Identify which cell holds the provided text, then report its (x, y) central coordinate. 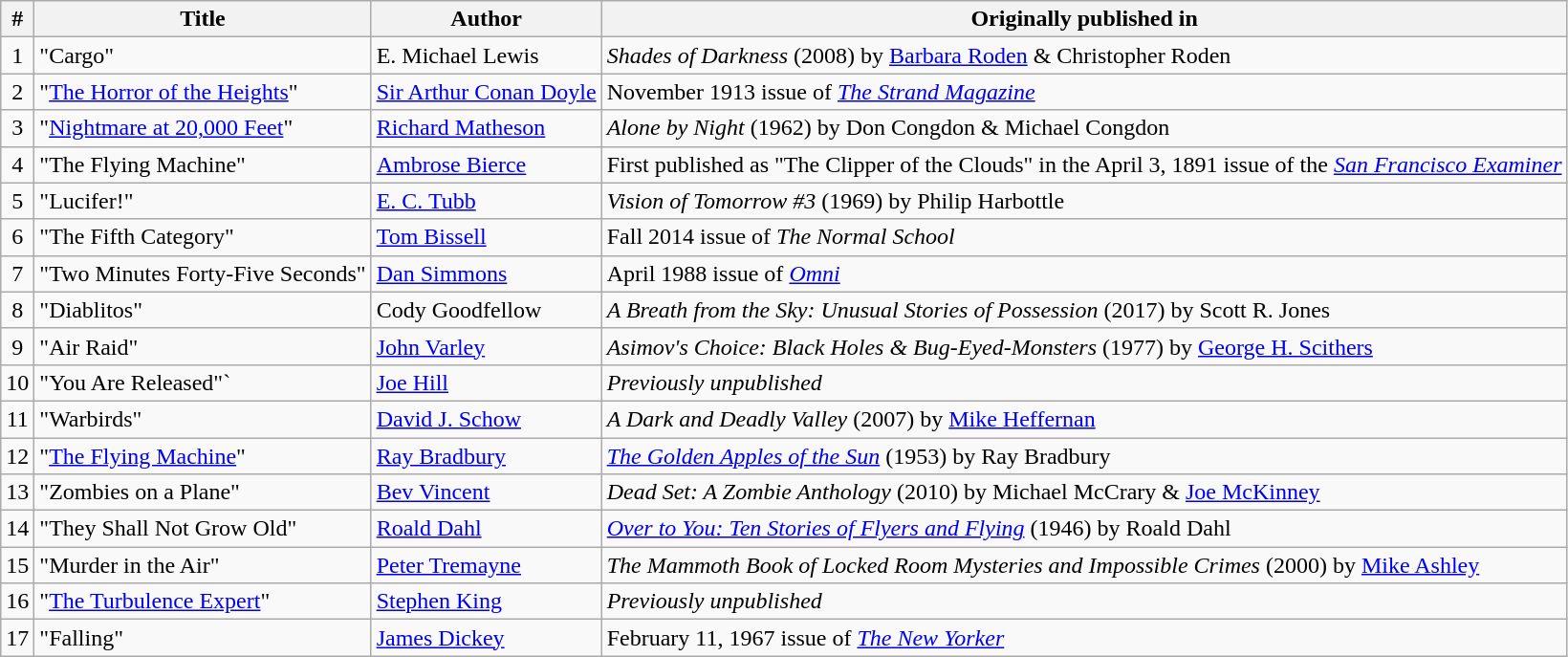
"The Turbulence Expert" (203, 602)
"You Are Released"` (203, 383)
2 (17, 92)
"Air Raid" (203, 346)
Alone by Night (1962) by Don Congdon & Michael Congdon (1084, 128)
Cody Goodfellow (486, 310)
16 (17, 602)
"Cargo" (203, 55)
E. C. Tubb (486, 201)
5 (17, 201)
First published as "The Clipper of the Clouds" in the April 3, 1891 issue of the San Francisco Examiner (1084, 164)
James Dickey (486, 638)
10 (17, 383)
Dead Set: A Zombie Anthology (2010) by Michael McCrary & Joe McKinney (1084, 493)
"Nightmare at 20,000 Feet" (203, 128)
Peter Tremayne (486, 565)
8 (17, 310)
Bev Vincent (486, 493)
Tom Bissell (486, 237)
February 11, 1967 issue of The New Yorker (1084, 638)
"Lucifer!" (203, 201)
14 (17, 529)
"Murder in the Air" (203, 565)
Dan Simmons (486, 274)
Ray Bradbury (486, 456)
A Dark and Deadly Valley (2007) by Mike Heffernan (1084, 419)
A Breath from the Sky: Unusual Stories of Possession (2017) by Scott R. Jones (1084, 310)
Over to You: Ten Stories of Flyers and Flying (1946) by Roald Dahl (1084, 529)
Joe Hill (486, 383)
"Two Minutes Forty-Five Seconds" (203, 274)
"Warbirds" (203, 419)
17 (17, 638)
Title (203, 19)
"Zombies on a Plane" (203, 493)
12 (17, 456)
6 (17, 237)
November 1913 issue of The Strand Magazine (1084, 92)
Fall 2014 issue of The Normal School (1084, 237)
"They Shall Not Grow Old" (203, 529)
The Golden Apples of the Sun (1953) by Ray Bradbury (1084, 456)
Author (486, 19)
11 (17, 419)
7 (17, 274)
Stephen King (486, 602)
15 (17, 565)
David J. Schow (486, 419)
4 (17, 164)
Shades of Darkness (2008) by Barbara Roden & Christopher Roden (1084, 55)
3 (17, 128)
April 1988 issue of Omni (1084, 274)
Originally published in (1084, 19)
"Falling" (203, 638)
Asimov's Choice: Black Holes & Bug-Eyed-Monsters (1977) by George H. Scithers (1084, 346)
Richard Matheson (486, 128)
"Diablitos" (203, 310)
Ambrose Bierce (486, 164)
"The Horror of the Heights" (203, 92)
E. Michael Lewis (486, 55)
1 (17, 55)
Sir Arthur Conan Doyle (486, 92)
13 (17, 493)
John Varley (486, 346)
9 (17, 346)
Roald Dahl (486, 529)
"The Fifth Category" (203, 237)
The Mammoth Book of Locked Room Mysteries and Impossible Crimes (2000) by Mike Ashley (1084, 565)
Vision of Tomorrow #3 (1969) by Philip Harbottle (1084, 201)
# (17, 19)
